Extract the (x, y) coordinate from the center of the cell holding the provided text.  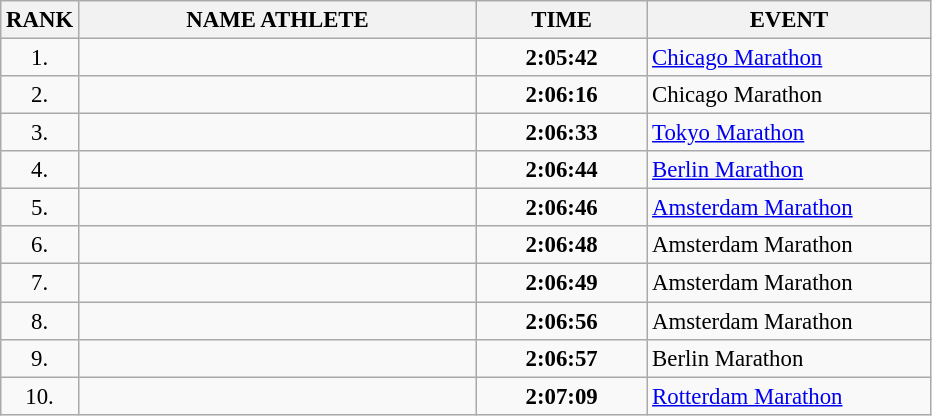
2. (40, 95)
2:06:49 (562, 283)
3. (40, 133)
Rotterdam Marathon (789, 396)
Tokyo Marathon (789, 133)
2:06:56 (562, 321)
8. (40, 321)
10. (40, 396)
1. (40, 58)
2:06:57 (562, 358)
2:06:16 (562, 95)
2:07:09 (562, 396)
2:06:33 (562, 133)
7. (40, 283)
2:06:46 (562, 208)
9. (40, 358)
4. (40, 170)
RANK (40, 20)
TIME (562, 20)
2:05:42 (562, 58)
5. (40, 208)
6. (40, 245)
2:06:48 (562, 245)
EVENT (789, 20)
2:06:44 (562, 170)
NAME ATHLETE (277, 20)
